Return the (x, y) coordinate for the center point of the cell that contains the specified text.  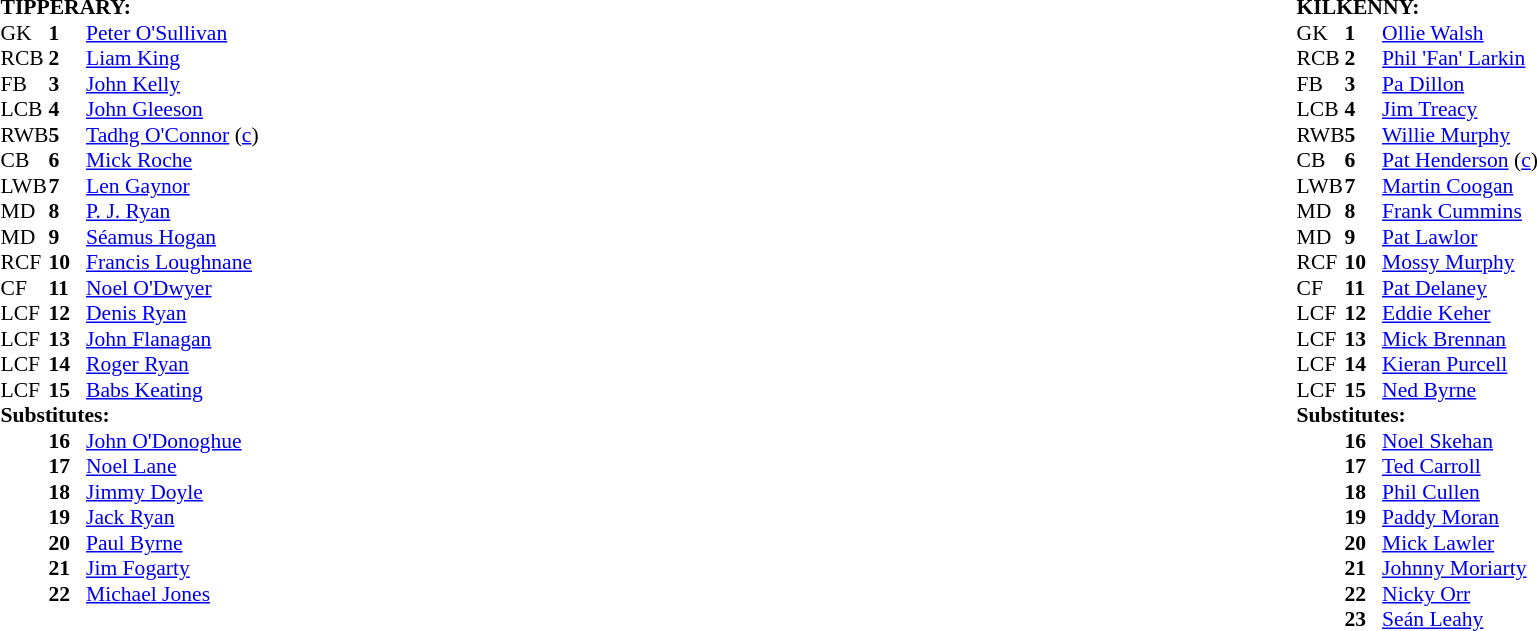
Tadhg O'Connor (c) (172, 135)
Noel O'Dwyer (172, 288)
Francis Loughnane (172, 263)
John Kelly (172, 84)
Roger Ryan (172, 365)
Denis Ryan (172, 313)
Jack Ryan (172, 517)
P. J. Ryan (172, 211)
Substitutes: (129, 415)
Paul Byrne (172, 543)
Séamus Hogan (172, 237)
Jimmy Doyle (172, 492)
John Gleeson (172, 109)
Babs Keating (172, 390)
John Flanagan (172, 339)
Mick Roche (172, 161)
Noel Lane (172, 467)
Jim Fogarty (172, 569)
Len Gaynor (172, 186)
Liam King (172, 59)
Peter O'Sullivan (172, 33)
Michael Jones (172, 594)
John O'Donoghue (172, 441)
